Locate the cell with the specified text and output its (X, Y) center coordinate. 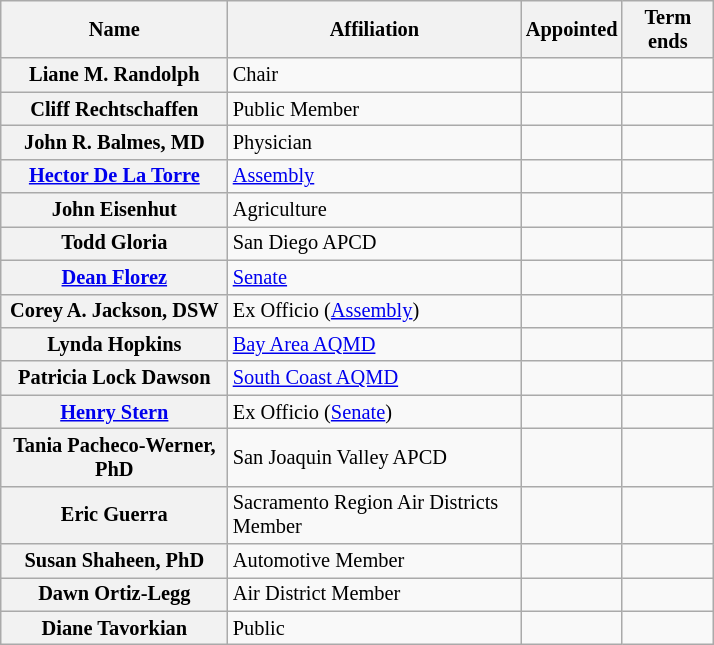
Tania Pacheco-Werner, PhD (114, 457)
Ex Officio (Assembly) (374, 311)
San Diego APCD (374, 243)
Chair (374, 75)
Bay Area AQMD (374, 344)
Diane Tavorkian (114, 628)
Term ends (668, 29)
Todd Gloria (114, 243)
Dean Florez (114, 277)
Name (114, 29)
Appointed (572, 29)
Cliff Rechtschaffen (114, 109)
Public (374, 628)
Liane M. Randolph (114, 75)
Senate (374, 277)
Susan Shaheen, PhD (114, 561)
Corey A. Jackson, DSW (114, 311)
Patricia Lock Dawson (114, 378)
Assembly (374, 176)
Public Member (374, 109)
Ex Officio (Senate) (374, 412)
San Joaquin Valley APCD (374, 457)
Agriculture (374, 210)
Affiliation (374, 29)
Henry Stern (114, 412)
Automotive Member (374, 561)
Air District Member (374, 594)
South Coast AQMD (374, 378)
Hector De La Torre (114, 176)
John Eisenhut (114, 210)
Lynda Hopkins (114, 344)
Physician (374, 142)
Dawn Ortiz-Legg (114, 594)
Sacramento Region Air Districts Member (374, 515)
John R. Balmes, MD (114, 142)
Eric Guerra (114, 515)
